Provide the (x, y) coordinate of the cell's center where the given text is located.  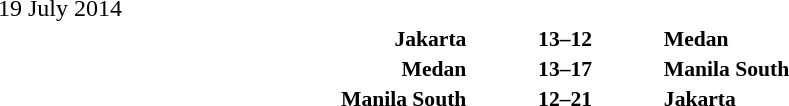
13–12 (566, 38)
13–17 (566, 68)
